Extract the (X, Y) coordinate from the center of the cell holding the provided text.  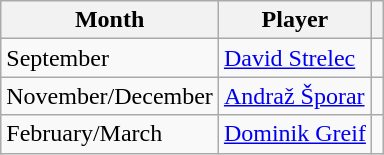
September (110, 58)
Andraž Šporar (294, 96)
February/March (110, 134)
Player (294, 20)
David Strelec (294, 58)
Month (110, 20)
Dominik Greif (294, 134)
November/December (110, 96)
